From the cell containing the given text, extract its center point as (X, Y) coordinate. 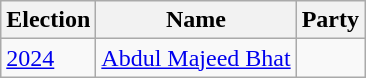
Election (48, 20)
2024 (48, 58)
Name (196, 20)
Party (330, 20)
Abdul Majeed Bhat (196, 58)
